Detect which cell encompasses the target text, then output its (x, y) center coordinate. 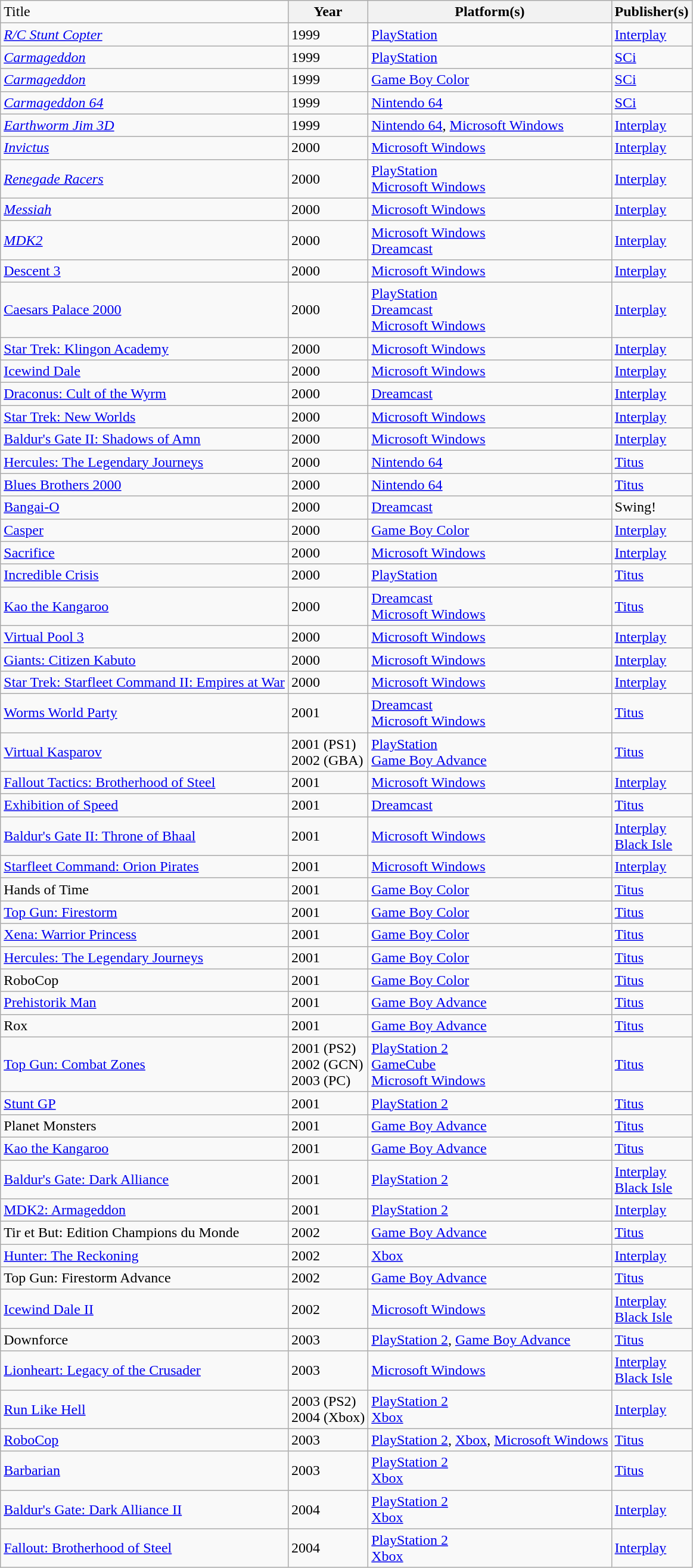
Barbarian (144, 1470)
Hands of Time (144, 890)
Tir et But: Edition Champions du Monde (144, 1233)
Publisher(s) (652, 12)
PlayStationDreamcastMicrosoft Windows (490, 309)
Nintendo 64, Microsoft Windows (490, 125)
Giants: Citizen Kabuto (144, 659)
Incredible Crisis (144, 575)
Descent 3 (144, 271)
Run Like Hell (144, 1409)
Title (144, 12)
Year (328, 12)
R/C Stunt Copter (144, 35)
Icewind Dale (144, 371)
PlayStationGame Boy Advance (490, 751)
PlayStation 2GameCubeMicrosoft Windows (490, 1064)
Earthworm Jim 3D (144, 125)
Microsoft WindowsDreamcast (490, 240)
Baldur's Gate: Dark Alliance (144, 1179)
Xena: Warrior Princess (144, 935)
Lionheart: Legacy of the Crusader (144, 1370)
Top Gun: Firestorm Advance (144, 1278)
Virtual Kasparov (144, 751)
Bangai-O (144, 507)
2003 (PS2)2004 (Xbox) (328, 1409)
Caesars Palace 2000 (144, 309)
Top Gun: Combat Zones (144, 1064)
Fallout Tactics: Brotherhood of Steel (144, 783)
Baldur's Gate II: Shadows of Amn (144, 439)
Exhibition of Speed (144, 805)
Virtual Pool 3 (144, 637)
Platform(s) (490, 12)
Carmageddon 64 (144, 103)
Hunter: The Reckoning (144, 1256)
Icewind Dale II (144, 1309)
Prehistorik Man (144, 1003)
Star Trek: Klingon Academy (144, 349)
Invictus (144, 148)
MDK2: Armageddon (144, 1210)
Stunt GP (144, 1103)
Casper (144, 530)
Starfleet Command: Orion Pirates (144, 867)
Xbox (490, 1256)
Fallout: Brotherhood of Steel (144, 1548)
MDK2 (144, 240)
PlayStationMicrosoft Windows (490, 179)
Downforce (144, 1340)
Star Trek: Starfleet Command II: Empires at War (144, 682)
Sacrifice (144, 553)
Rox (144, 1025)
Renegade Racers (144, 179)
Blues Brothers 2000 (144, 485)
2001 (PS1)2002 (GBA) (328, 751)
Messiah (144, 209)
Baldur's Gate: Dark Alliance II (144, 1510)
Swing! (652, 507)
Top Gun: Firestorm (144, 912)
2001 (PS2)2002 (GCN)2003 (PC) (328, 1064)
Baldur's Gate II: Throne of Bhaal (144, 836)
Star Trek: New Worlds (144, 417)
Worms World Party (144, 713)
PlayStation 2, Game Boy Advance (490, 1340)
Planet Monsters (144, 1126)
Draconus: Cult of the Wyrm (144, 394)
PlayStation 2, Xbox, Microsoft Windows (490, 1440)
